Output the (X, Y) coordinate of the center of the cell containing the given text.  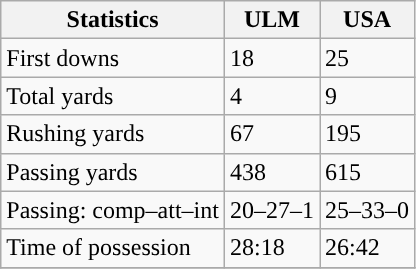
195 (368, 134)
Total yards (113, 96)
20–27–1 (272, 210)
Statistics (113, 20)
615 (368, 172)
25–33–0 (368, 210)
9 (368, 96)
28:18 (272, 248)
438 (272, 172)
26:42 (368, 248)
Rushing yards (113, 134)
First downs (113, 58)
ULM (272, 20)
25 (368, 58)
Passing yards (113, 172)
USA (368, 20)
4 (272, 96)
67 (272, 134)
18 (272, 58)
Time of possession (113, 248)
Passing: comp–att–int (113, 210)
